Locate the cell with the specified text and output its [x, y] center coordinate. 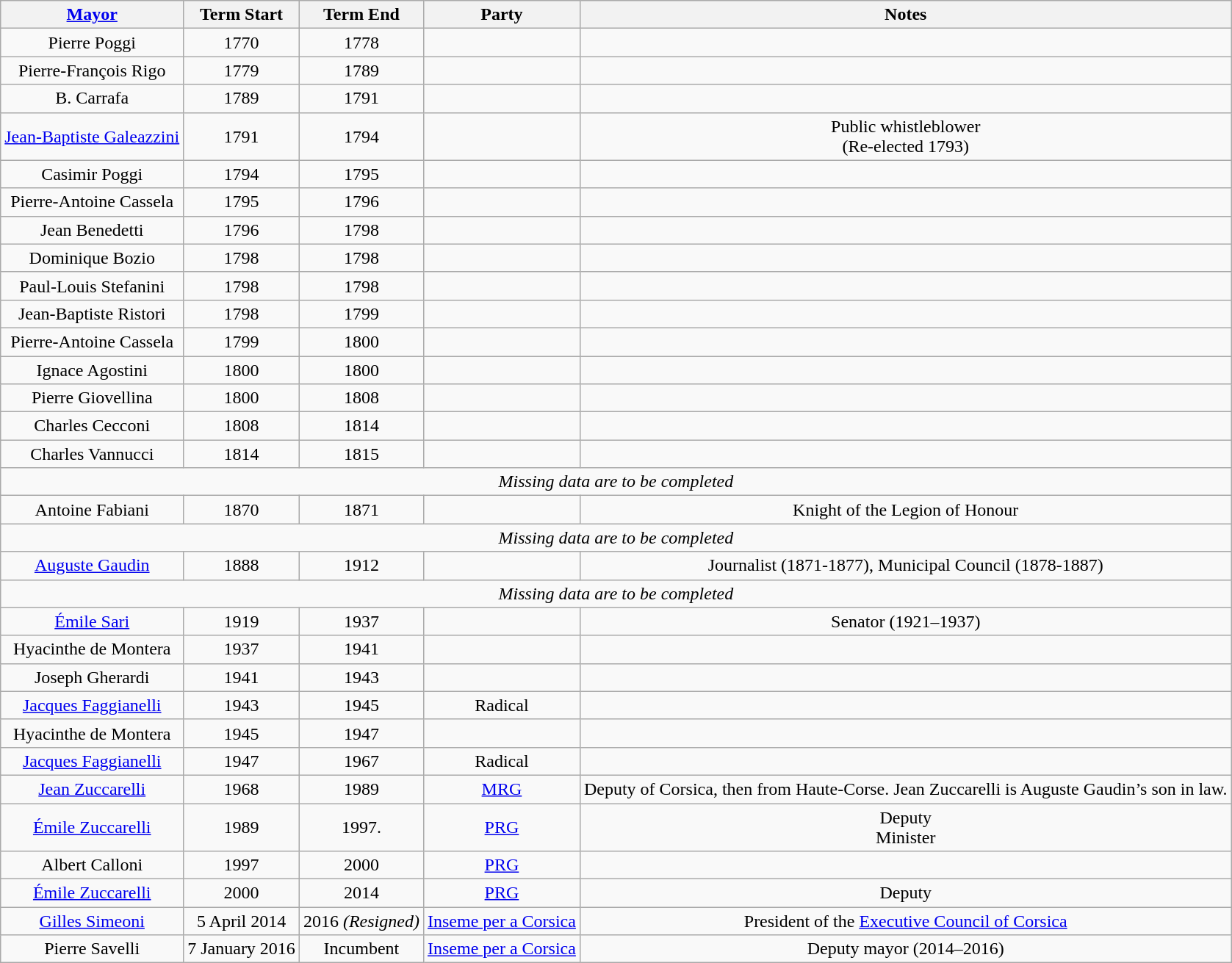
Incumbent [361, 949]
1997. [361, 827]
Casimir Poggi [93, 174]
Journalist (1871-1877), Municipal Council (1878-1887) [905, 566]
Senator (1921–1937) [905, 621]
Paul-Louis Stefanini [93, 286]
1779 [242, 71]
1968 [242, 789]
Auguste Gaudin [93, 566]
1919 [242, 621]
1997 [242, 865]
1871 [361, 510]
Public whistleblower(Re-elected 1793) [905, 137]
Mayor [93, 15]
2016 (Resigned) [361, 921]
Gilles Simeoni [93, 921]
Jean Zuccarelli [93, 789]
Knight of the Legion of Honour [905, 510]
President of the Executive Council of Corsica [905, 921]
1888 [242, 566]
Party [501, 15]
Charles Vannucci [93, 454]
Antoine Fabiani [93, 510]
Jean Benedetti [93, 230]
Deputy [905, 893]
Term Start [242, 15]
Ignace Agostini [93, 369]
MRG [501, 789]
B. Carrafa [93, 98]
1815 [361, 454]
Charles Cecconi [93, 426]
Pierre Savelli [93, 949]
DeputyMinister [905, 827]
Jean-Baptiste Galeazzini [93, 137]
Dominique Bozio [93, 258]
Notes [905, 15]
2014 [361, 893]
7 January 2016 [242, 949]
1912 [361, 566]
Joseph Gherardi [93, 677]
1870 [242, 510]
Jean-Baptiste Ristori [93, 314]
Pierre Poggi [93, 43]
Pierre-François Rigo [93, 71]
Deputy of Corsica, then from Haute-Corse. Jean Zuccarelli is Auguste Gaudin’s son in law. [905, 789]
1778 [361, 43]
1770 [242, 43]
Term End [361, 15]
Émile Sari [93, 621]
1967 [361, 761]
Pierre Giovellina [93, 398]
5 April 2014 [242, 921]
Deputy mayor (2014–2016) [905, 949]
Albert Calloni [93, 865]
